Detect which cell encompasses the target text, then output its (x, y) center coordinate. 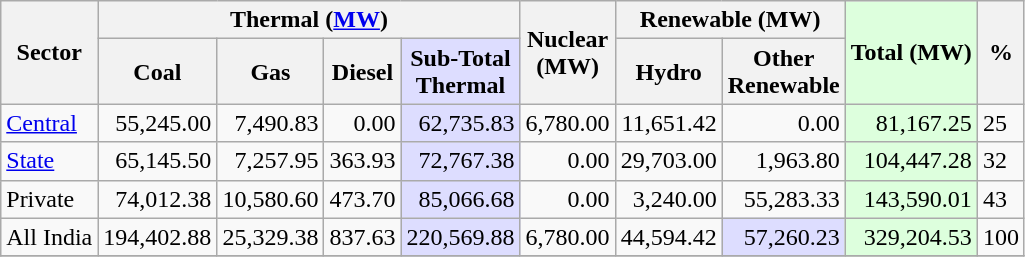
7,490.83 (270, 123)
143,590.01 (911, 199)
837.63 (362, 237)
85,066.68 (460, 199)
65,145.50 (158, 161)
329,204.53 (911, 237)
55,283.33 (784, 199)
Sub-TotalThermal (460, 72)
Total (MW) (911, 52)
100 (1000, 237)
Nuclear(MW) (568, 52)
Thermal (MW) (309, 20)
104,447.28 (911, 161)
Gas (270, 72)
473.70 (362, 199)
Coal (158, 72)
81,167.25 (911, 123)
3,240.00 (668, 199)
43 (1000, 199)
All India (50, 237)
11,651.42 (668, 123)
Diesel (362, 72)
Central (50, 123)
OtherRenewable (784, 72)
% (1000, 52)
72,767.38 (460, 161)
194,402.88 (158, 237)
Renewable (MW) (730, 20)
74,012.38 (158, 199)
10,580.60 (270, 199)
44,594.42 (668, 237)
Private (50, 199)
1,963.80 (784, 161)
32 (1000, 161)
62,735.83 (460, 123)
Sector (50, 52)
29,703.00 (668, 161)
25 (1000, 123)
Hydro (668, 72)
State (50, 161)
220,569.88 (460, 237)
363.93 (362, 161)
57,260.23 (784, 237)
7,257.95 (270, 161)
25,329.38 (270, 237)
55,245.00 (158, 123)
